Find where the given text appears and provide that cell's center as [X, Y] coordinate. 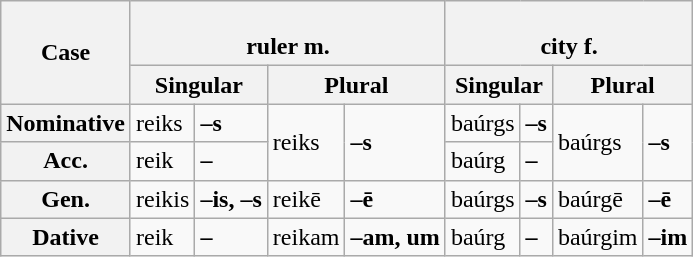
Nominative [66, 123]
baúrgē [598, 199]
Gen. [66, 199]
–am, um [395, 237]
–is, –s [231, 199]
city f. [568, 34]
–im [668, 237]
Acc. [66, 161]
Case [66, 52]
reikis [162, 199]
baúrgim [598, 237]
ruler m. [288, 34]
reikē [306, 199]
Dative [66, 237]
reikam [306, 237]
